Find where the given text appears and provide that cell's center as (X, Y) coordinate. 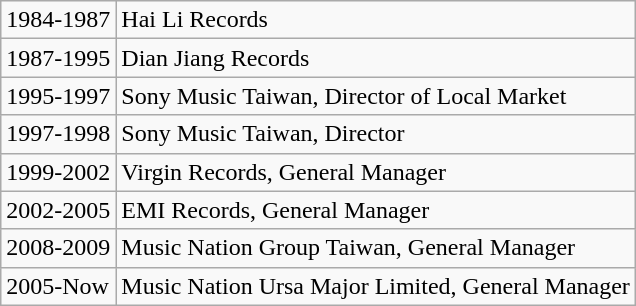
1984-1987 (58, 20)
1997-1998 (58, 134)
2005-Now (58, 286)
Hai Li Records (376, 20)
1987-1995 (58, 58)
Music Nation Group Taiwan, General Manager (376, 248)
Music Nation Ursa Major Limited, General Manager (376, 286)
1999-2002 (58, 172)
Sony Music Taiwan, Director (376, 134)
Dian Jiang Records (376, 58)
2002-2005 (58, 210)
EMI Records, General Manager (376, 210)
Virgin Records, General Manager (376, 172)
1995-1997 (58, 96)
2008-2009 (58, 248)
Sony Music Taiwan, Director of Local Market (376, 96)
